Return [X, Y] of the center of cell containing provided text 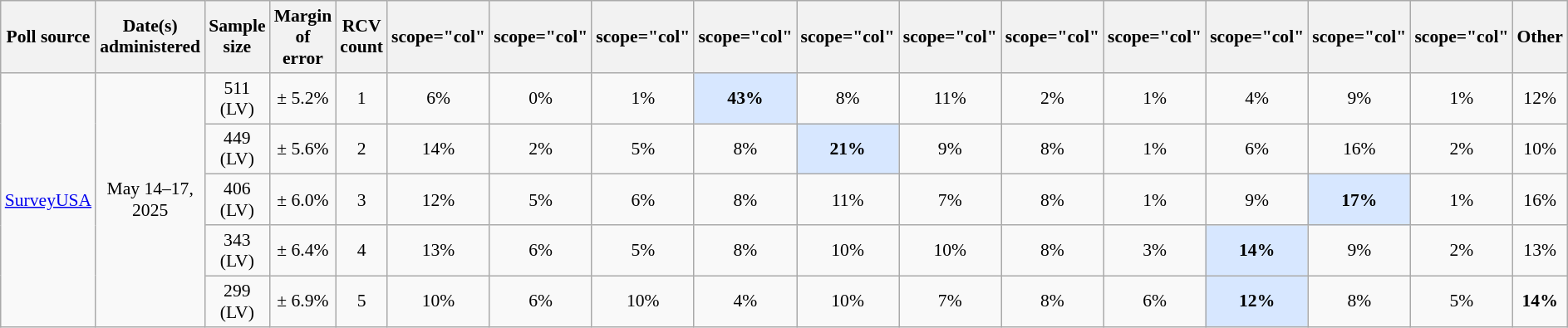
Poll source [48, 37]
3% [1155, 251]
4 [361, 251]
± 6.9% [303, 301]
Other [1541, 37]
Date(s)administered [150, 37]
SurveyUSA [48, 200]
1 [361, 98]
449 (LV) [237, 149]
Samplesize [237, 37]
2 [361, 149]
43% [745, 98]
343 (LV) [237, 251]
5 [361, 301]
406 (LV) [237, 199]
21% [848, 149]
± 6.0% [303, 199]
May 14–17, 2025 [150, 200]
± 6.4% [303, 251]
Marginof error [303, 37]
3 [361, 199]
± 5.6% [303, 149]
0% [540, 98]
511 (LV) [237, 98]
± 5.2% [303, 98]
17% [1359, 199]
RCVcount [361, 37]
299 (LV) [237, 301]
